Determine the [X, Y] coordinate at the center of the cell enclosing the given text.  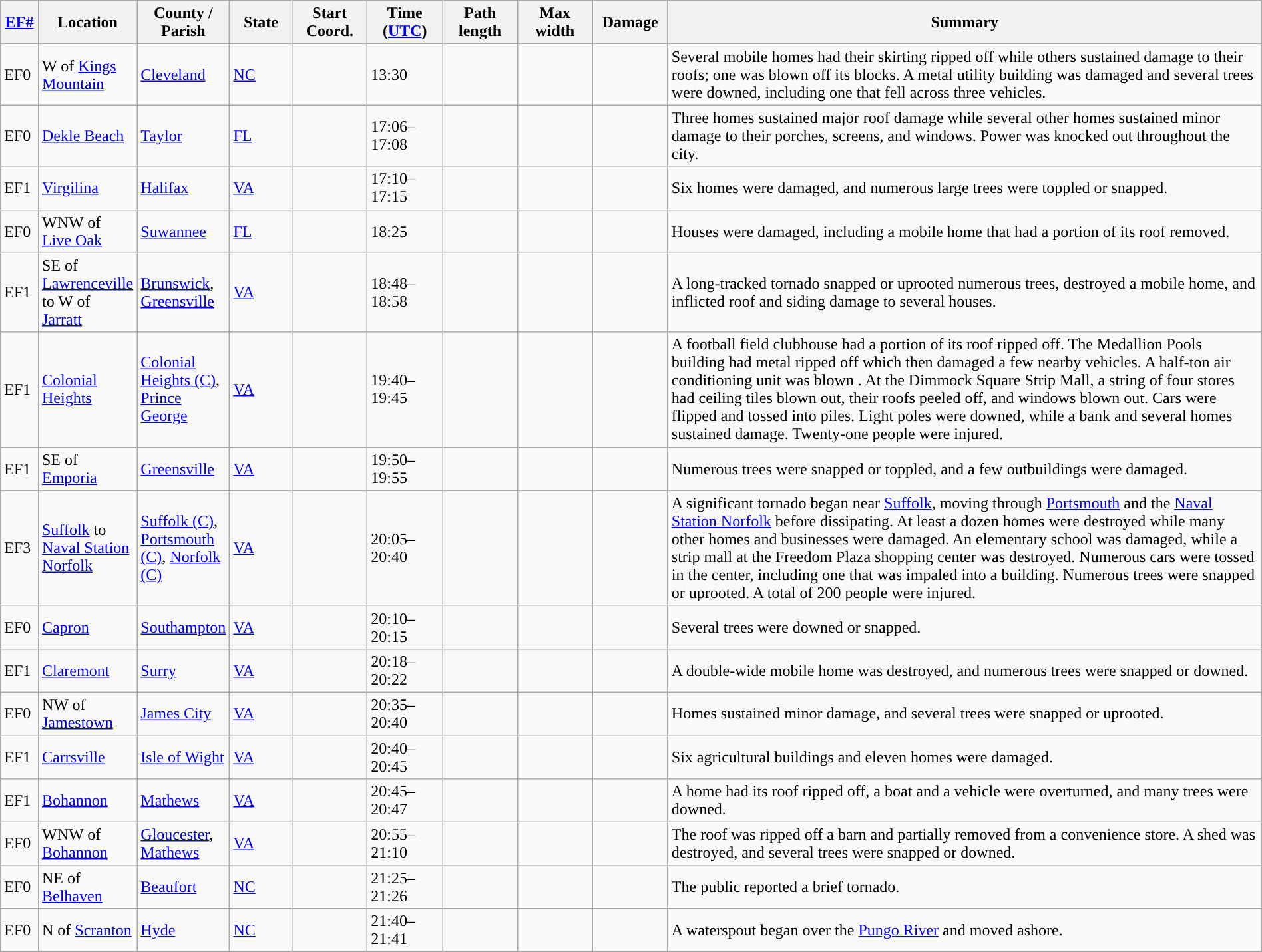
Houses were damaged, including a mobile home that had a portion of its roof removed. [964, 232]
Beaufort [184, 887]
17:10–17:15 [405, 188]
Suffolk to Naval Station Norfolk [87, 548]
Surry [184, 671]
NW of Jamestown [87, 713]
W of Kings Mountain [87, 75]
Six agricultural buildings and eleven homes were damaged. [964, 757]
SE of Emporia [87, 468]
Capron [87, 627]
21:25–21:26 [405, 887]
Hyde [184, 930]
Gloucester, Mathews [184, 844]
A home had its roof ripped off, a boat and a vehicle were overturned, and many trees were downed. [964, 801]
Location [87, 23]
Cleveland [184, 75]
County / Parish [184, 23]
Max width [555, 23]
18:25 [405, 232]
20:55–21:10 [405, 844]
SE of Lawrenceville to W of Jarratt [87, 293]
20:45–20:47 [405, 801]
N of Scranton [87, 930]
Taylor [184, 136]
13:30 [405, 75]
Six homes were damaged, and numerous large trees were toppled or snapped. [964, 188]
Summary [964, 23]
21:40–21:41 [405, 930]
The roof was ripped off a barn and partially removed from a convenience store. A shed was destroyed, and several trees were snapped or downed. [964, 844]
18:48–18:58 [405, 293]
EF3 [20, 548]
James City [184, 713]
Claremont [87, 671]
Colonial Heights [87, 390]
Homes sustained minor damage, and several trees were snapped or uprooted. [964, 713]
19:40–19:45 [405, 390]
20:35–20:40 [405, 713]
WNW of Live Oak [87, 232]
20:10–20:15 [405, 627]
Virgilina [87, 188]
Colonial Heights (C), Prince George [184, 390]
NE of Belhaven [87, 887]
Several trees were downed or snapped. [964, 627]
The public reported a brief tornado. [964, 887]
Isle of Wight [184, 757]
A long-tracked tornado snapped or uprooted numerous trees, destroyed a mobile home, and inflicted roof and siding damage to several houses. [964, 293]
A waterspout began over the Pungo River and moved ashore. [964, 930]
Dekle Beach [87, 136]
Southampton [184, 627]
Path length [481, 23]
19:50–19:55 [405, 468]
17:06–17:08 [405, 136]
Start Coord. [330, 23]
Carrsville [87, 757]
EF# [20, 23]
Halifax [184, 188]
Damage [630, 23]
Suffolk (C), Portsmouth (C), Norfolk (C) [184, 548]
Mathews [184, 801]
Brunswick, Greensville [184, 293]
Suwannee [184, 232]
WNW of Bohannon [87, 844]
20:40–20:45 [405, 757]
Time (UTC) [405, 23]
Numerous trees were snapped or toppled, and a few outbuildings were damaged. [964, 468]
State [261, 23]
Bohannon [87, 801]
Greensville [184, 468]
20:18–20:22 [405, 671]
A double-wide mobile home was destroyed, and numerous trees were snapped or downed. [964, 671]
20:05–20:40 [405, 548]
